Identify which cell holds the provided text, then report its (X, Y) central coordinate. 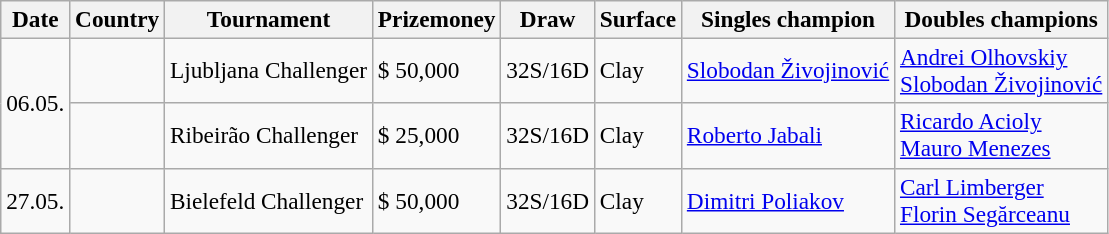
27.05. (36, 200)
Ljubljana Challenger (269, 70)
Date (36, 19)
Andrei Olhovskiy Slobodan Živojinović (1002, 70)
Draw (548, 19)
Prizemoney (436, 19)
Carl Limberger Florin Segărceanu (1002, 200)
Bielefeld Challenger (269, 200)
Dimitri Poliakov (788, 200)
$ 25,000 (436, 136)
Country (118, 19)
Slobodan Živojinović (788, 70)
Roberto Jabali (788, 136)
Singles champion (788, 19)
Ricardo Acioly Mauro Menezes (1002, 136)
06.05. (36, 103)
Tournament (269, 19)
Ribeirão Challenger (269, 136)
Doubles champions (1002, 19)
Surface (638, 19)
